For the text-containing cell, return its midpoint in (x, y) coordinate format. 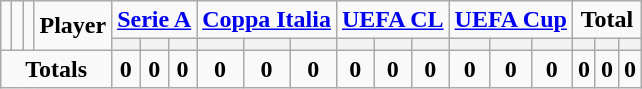
Coppa Italia (267, 20)
Totals (56, 69)
UEFA Cup (510, 20)
Player (73, 26)
Total (606, 20)
Serie A (154, 20)
UEFA CL (392, 20)
